Scan for the cell matching the given text and deliver its (x, y) coordinate at center. 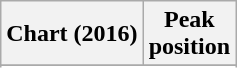
Chart (2016) (72, 34)
Peakposition (189, 34)
